For the text-containing cell, return its midpoint in [x, y] coordinate format. 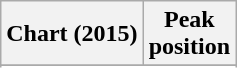
Peakposition [189, 34]
Chart (2015) [72, 34]
